Identify which cell holds the provided text, then report its (X, Y) central coordinate. 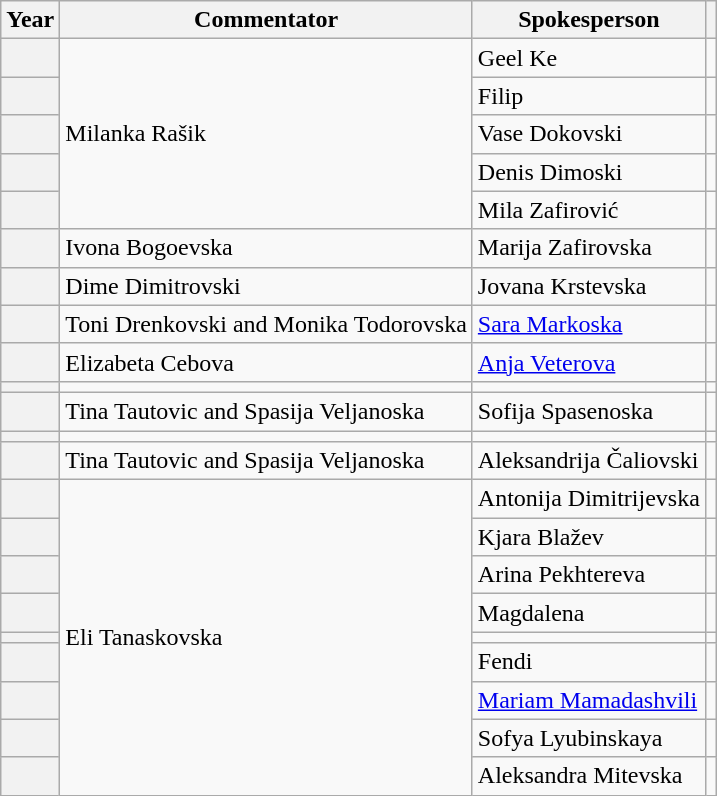
Commentator (266, 20)
Year (30, 20)
Kjara Blažev (588, 537)
Toni Drenkovski and Monika Todorovska (266, 324)
Geel Ke (588, 58)
Filip (588, 96)
Magdalena (588, 613)
Aleksandra Mitevska (588, 776)
Dime Dimitrovski (266, 286)
Marija Zafirovska (588, 248)
Mila Zafirović (588, 210)
Jovana Krstevska (588, 286)
Ivona Bogoevska (266, 248)
Anja Veterova (588, 362)
Antonija Dimitrijevska (588, 499)
Milanka Rašik (266, 134)
Sara Markoska (588, 324)
Sofya Lyubinskaya (588, 738)
Mariam Mamadashvili (588, 700)
Sofija Spasenoska (588, 411)
Vase Dokovski (588, 134)
Elizabeta Cebova (266, 362)
Eli Tanaskovska (266, 638)
Spokesperson (588, 20)
Arina Pekhtereva (588, 575)
Aleksandrija Čaliovski (588, 461)
Fendi (588, 662)
Denis Dimoski (588, 172)
